Determine the (X, Y) coordinate at the center of the cell enclosing the given text.  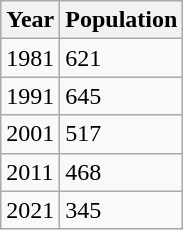
345 (122, 210)
517 (122, 134)
Year (30, 20)
2001 (30, 134)
Population (122, 20)
621 (122, 58)
645 (122, 96)
1991 (30, 96)
2021 (30, 210)
1981 (30, 58)
468 (122, 172)
2011 (30, 172)
